For the text-containing cell, return its midpoint in (x, y) coordinate format. 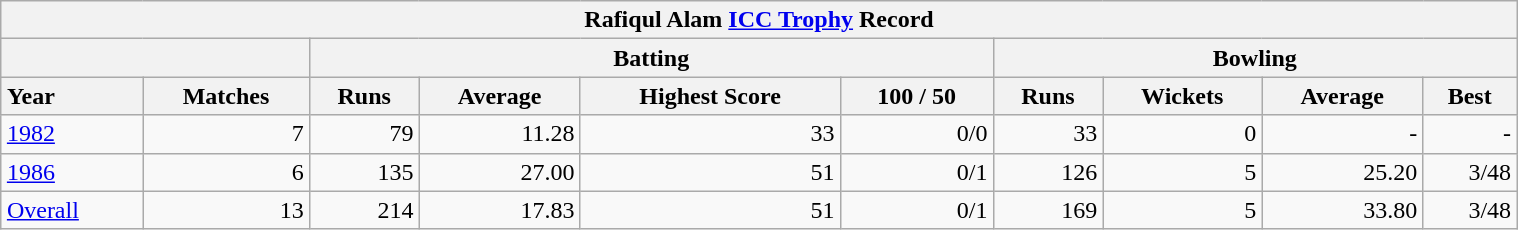
1982 (72, 134)
Overall (72, 210)
Rafiqul Alam ICC Trophy Record (758, 20)
1986 (72, 172)
135 (364, 172)
Wickets (1182, 96)
25.20 (1342, 172)
6 (226, 172)
100 / 50 (916, 96)
Year (72, 96)
214 (364, 210)
126 (1048, 172)
27.00 (500, 172)
Matches (226, 96)
79 (364, 134)
169 (1048, 210)
7 (226, 134)
11.28 (500, 134)
13 (226, 210)
0 (1182, 134)
Batting (651, 58)
17.83 (500, 210)
0/0 (916, 134)
33.80 (1342, 210)
Bowling (1255, 58)
Best (1470, 96)
Highest Score (710, 96)
